Extract the (X, Y) coordinate from the center of the cell holding the provided text.  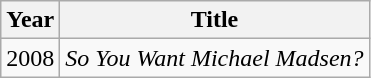
Year (30, 20)
So You Want Michael Madsen? (214, 58)
Title (214, 20)
2008 (30, 58)
